Determine the (x, y) coordinate at the center of the cell enclosing the given text.  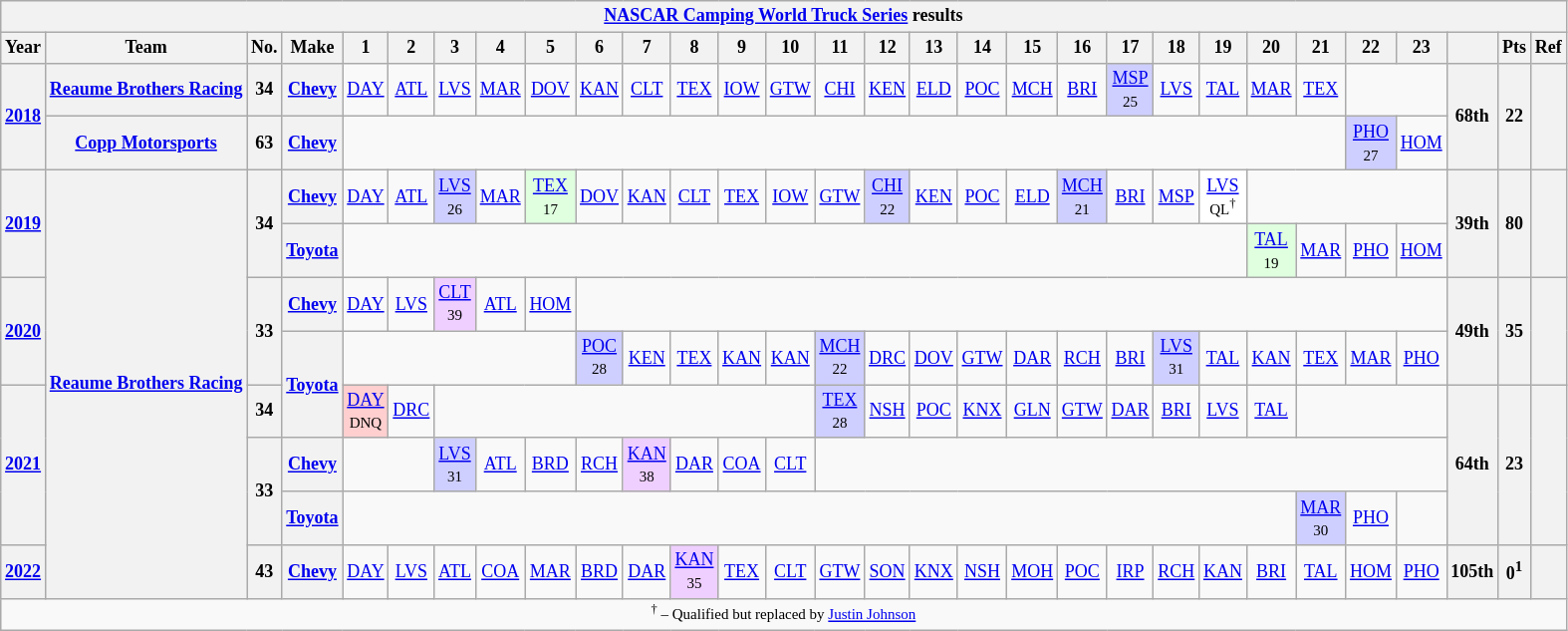
2022 (24, 572)
MCH21 (1083, 196)
SON (888, 572)
Ref (1548, 48)
01 (1514, 572)
39th (1472, 223)
4 (500, 48)
80 (1514, 223)
Make (313, 48)
63 (265, 144)
CLT39 (455, 304)
8 (694, 48)
68th (1472, 116)
NASCAR Camping World Truck Series results (783, 16)
2019 (24, 223)
TEX17 (550, 196)
35 (1514, 331)
5 (550, 48)
2021 (24, 465)
2020 (24, 331)
CHI22 (888, 196)
9 (742, 48)
14 (982, 48)
MCH (1032, 90)
POC28 (600, 358)
† – Qualified but replaced by Justin Johnson (783, 614)
TAL19 (1271, 251)
2018 (24, 116)
20 (1271, 48)
Team (145, 48)
Year (24, 48)
MOH (1032, 572)
CHI (840, 90)
KAN38 (647, 465)
43 (265, 572)
LVSQL† (1223, 196)
No. (265, 48)
7 (647, 48)
1 (366, 48)
GLN (1032, 412)
DAYDNQ (366, 412)
13 (933, 48)
49th (1472, 331)
21 (1321, 48)
2 (411, 48)
MSP25 (1130, 90)
PHO27 (1371, 144)
18 (1176, 48)
12 (888, 48)
MSP (1176, 196)
10 (790, 48)
LVS26 (455, 196)
TEX28 (840, 412)
MCH22 (840, 358)
IRP (1130, 572)
KAN35 (694, 572)
64th (1472, 465)
6 (600, 48)
19 (1223, 48)
11 (840, 48)
Pts (1514, 48)
15 (1032, 48)
Copp Motorsports (145, 144)
3 (455, 48)
16 (1083, 48)
105th (1472, 572)
MAR30 (1321, 518)
17 (1130, 48)
